Provide the [X, Y] coordinate of the cell's center where the given text is located.  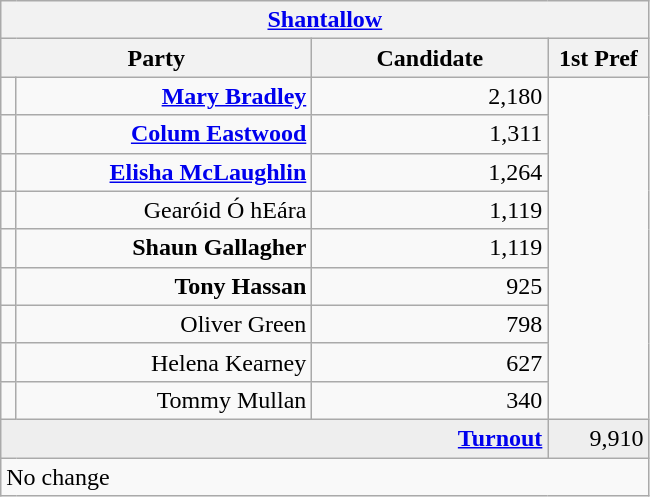
Tommy Mullan [164, 400]
Shaun Gallagher [164, 248]
Oliver Green [164, 324]
Gearóid Ó hEára [164, 210]
9,910 [598, 438]
627 [430, 362]
Turnout [274, 438]
Elisha McLaughlin [164, 172]
Tony Hassan [164, 286]
Party [156, 58]
Shantallow [325, 20]
Helena Kearney [164, 362]
2,180 [430, 96]
1st Pref [598, 58]
1,311 [430, 134]
Mary Bradley [164, 96]
340 [430, 400]
Candidate [430, 58]
No change [325, 477]
Colum Eastwood [164, 134]
1,264 [430, 172]
925 [430, 286]
798 [430, 324]
